Scan for the cell matching the given text and deliver its [X, Y] coordinate at center. 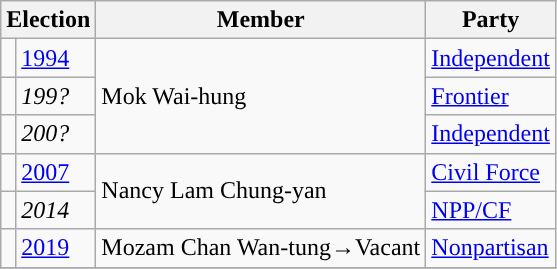
200? [56, 134]
Election [48, 20]
NPP/CF [491, 210]
2014 [56, 210]
199? [56, 96]
Nonpartisan [491, 248]
Nancy Lam Chung-yan [261, 191]
Party [491, 20]
2007 [56, 172]
1994 [56, 58]
Mok Wai-hung [261, 96]
Frontier [491, 96]
2019 [56, 248]
Mozam Chan Wan-tung→Vacant [261, 248]
Member [261, 20]
Civil Force [491, 172]
